Find where the given text appears and provide that cell's center as [X, Y] coordinate. 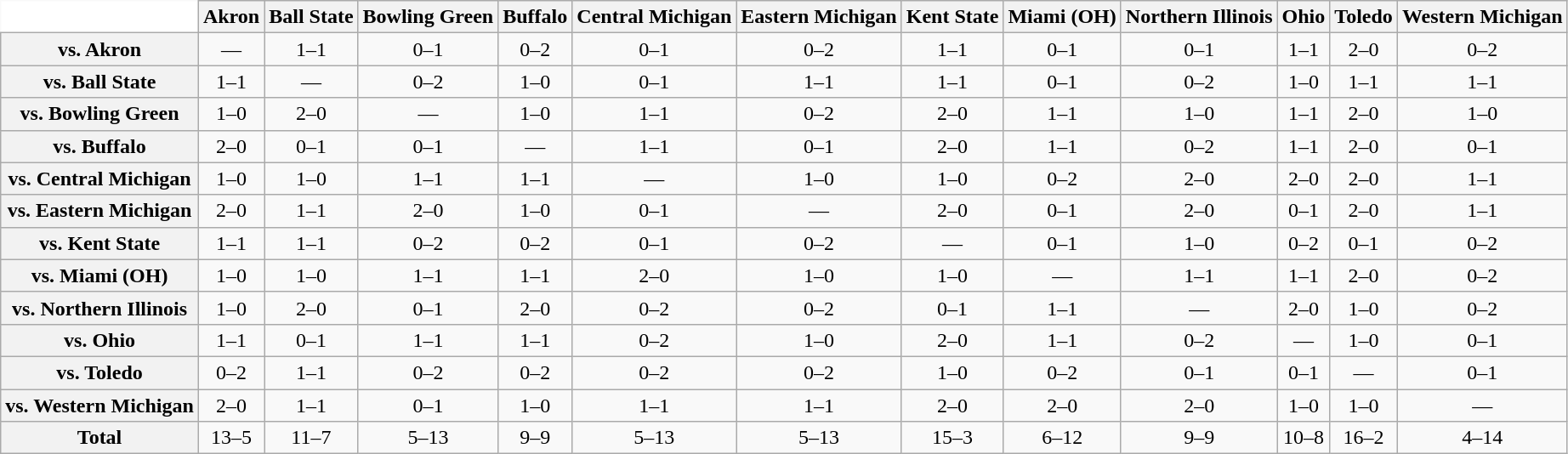
15–3 [952, 438]
vs. Central Michigan [100, 179]
vs. Toledo [100, 372]
Toledo [1364, 17]
Central Michigan [655, 17]
Buffalo [536, 17]
vs. Eastern Michigan [100, 211]
Kent State [952, 17]
6–12 [1062, 438]
16–2 [1364, 438]
Miami (OH) [1062, 17]
vs. Buffalo [100, 146]
Total [100, 438]
vs. Kent State [100, 243]
13–5 [231, 438]
vs. Miami (OH) [100, 275]
11–7 [311, 438]
Eastern Michigan [819, 17]
vs. Ball State [100, 82]
vs. Ohio [100, 340]
Western Michigan [1482, 17]
vs. Western Michigan [100, 406]
vs. Northern Illinois [100, 308]
4–14 [1482, 438]
vs. Akron [100, 49]
vs. Bowling Green [100, 114]
Akron [231, 17]
Northern Illinois [1199, 17]
Ball State [311, 17]
Ohio [1304, 17]
10–8 [1304, 438]
Bowling Green [429, 17]
